For the text-containing cell, return its midpoint in [X, Y] coordinate format. 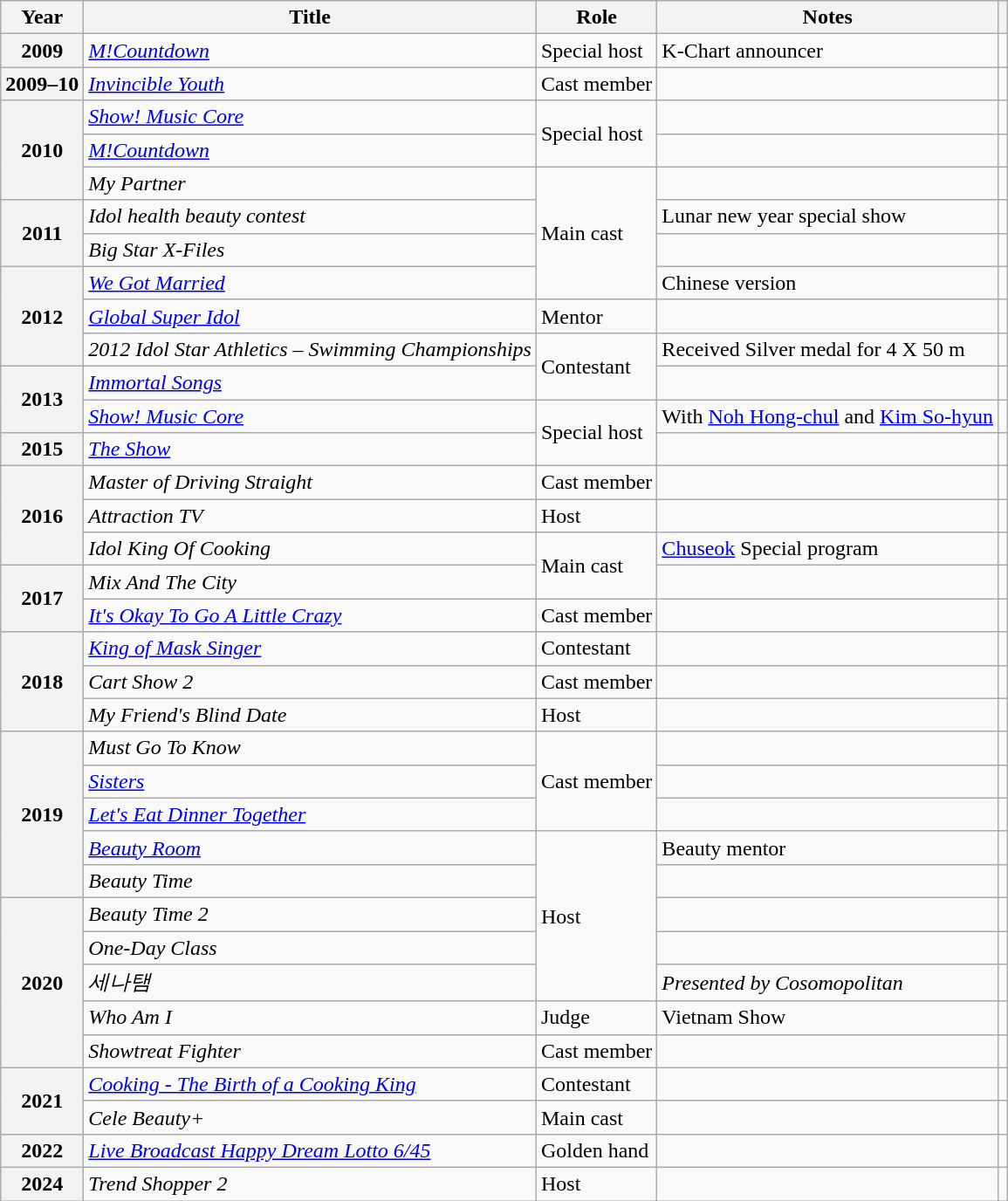
Global Super Idol [311, 316]
세나탬 [311, 983]
2012 Idol Star Athletics – Swimming Championships [311, 349]
Live Broadcast Happy Dream Lotto 6/45 [311, 1150]
Beauty Room [311, 848]
2010 [42, 150]
K-Chart announcer [827, 51]
Year [42, 17]
Showtreat Fighter [311, 1051]
2015 [42, 450]
Mix And The City [311, 582]
King of Mask Singer [311, 649]
We Got Married [311, 283]
My Partner [311, 183]
2009 [42, 51]
2012 [42, 316]
Cart Show 2 [311, 682]
Received Silver medal for 4 X 50 m [827, 349]
Immortal Songs [311, 382]
Master of Driving Straight [311, 483]
2011 [42, 233]
Lunar new year special show [827, 216]
It's Okay To Go A Little Crazy [311, 615]
2016 [42, 516]
Invincible Youth [311, 84]
Idol King Of Cooking [311, 549]
My Friend's Blind Date [311, 715]
Presented by Cosomopolitan [827, 983]
Who Am I [311, 1018]
2017 [42, 599]
Big Star X-Files [311, 250]
Vietnam Show [827, 1018]
2021 [42, 1101]
2022 [42, 1150]
Judge [596, 1018]
Beauty mentor [827, 848]
2009–10 [42, 84]
Chuseok Special program [827, 549]
2020 [42, 983]
2013 [42, 399]
Let's Eat Dinner Together [311, 814]
2018 [42, 682]
Cele Beauty+ [311, 1117]
Role [596, 17]
One-Day Class [311, 947]
Mentor [596, 316]
Notes [827, 17]
2019 [42, 814]
Trend Shopper 2 [311, 1184]
Cooking - The Birth of a Cooking King [311, 1084]
Idol health beauty contest [311, 216]
With Noh Hong-chul and Kim So-hyun [827, 416]
The Show [311, 450]
Golden hand [596, 1150]
Must Go To Know [311, 748]
Beauty Time [311, 881]
Attraction TV [311, 516]
Beauty Time 2 [311, 914]
Title [311, 17]
Sisters [311, 781]
Chinese version [827, 283]
2024 [42, 1184]
